Find where the given text appears and provide that cell's center as (X, Y) coordinate. 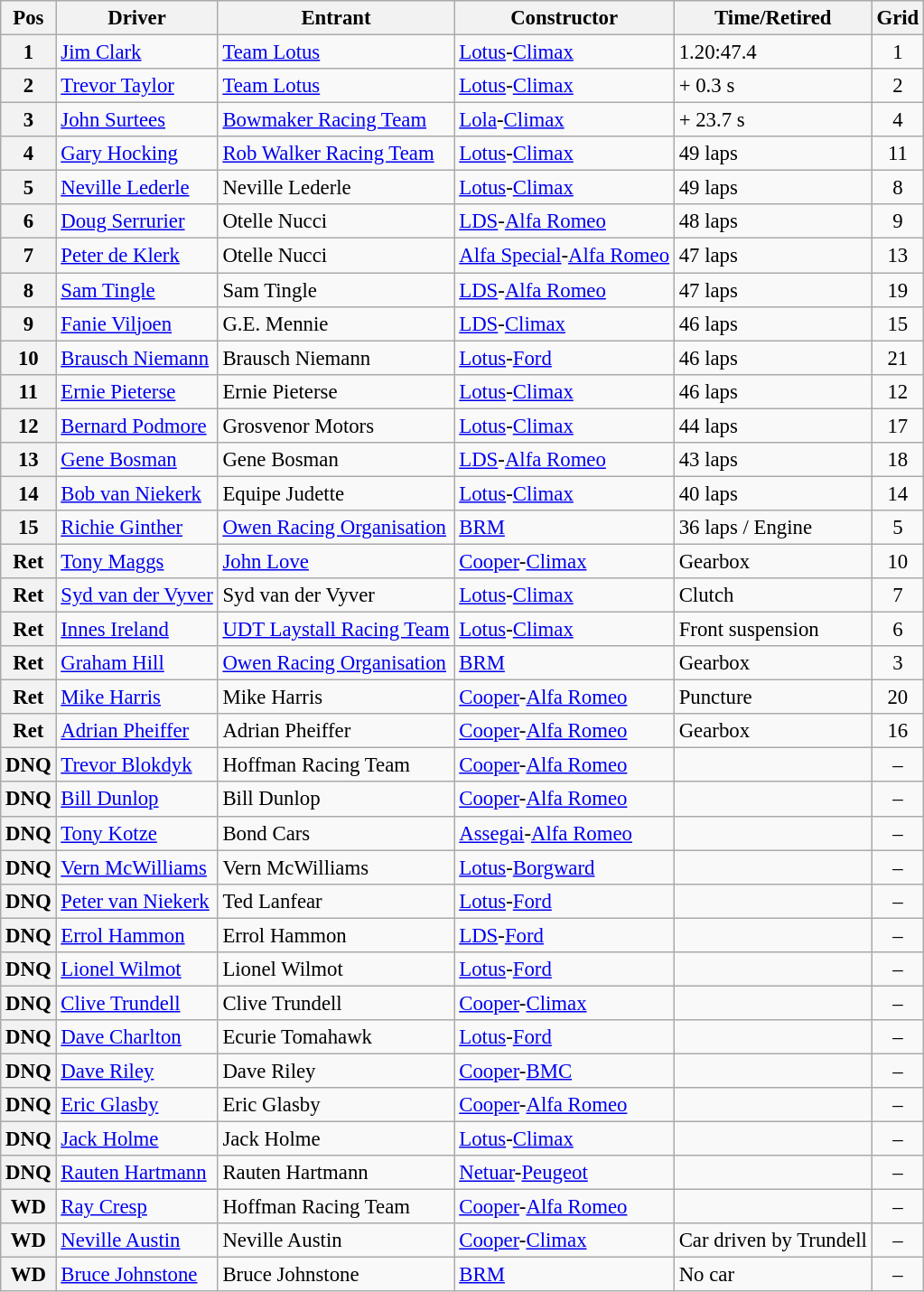
17 (898, 426)
1.20:47.4 (773, 52)
John Surtees (137, 120)
40 laps (773, 493)
LDS-Climax (564, 323)
Peter van Niekerk (137, 901)
18 (898, 460)
Trevor Blokdyk (137, 765)
Bob van Niekerk (137, 493)
Richie Ginther (137, 528)
Ecurie Tomahawk (336, 1037)
Grid (898, 18)
Netuar-Peugeot (564, 1173)
Jim Clark (137, 52)
Driver (137, 18)
43 laps (773, 460)
Tony Kotze (137, 833)
Equipe Judette (336, 493)
Bernard Podmore (137, 426)
Car driven by Trundell (773, 1241)
36 laps / Engine (773, 528)
Constructor (564, 18)
20 (898, 697)
Cooper-BMC (564, 1071)
Ted Lanfear (336, 901)
19 (898, 290)
Time/Retired (773, 18)
Trevor Taylor (137, 86)
LDS-Ford (564, 935)
Alfa Special-Alfa Romeo (564, 256)
Puncture (773, 697)
16 (898, 731)
Peter de Klerk (137, 256)
Doug Serrurier (137, 221)
No car (773, 1275)
Bowmaker Racing Team (336, 120)
+ 23.7 s (773, 120)
Gary Hocking (137, 154)
Lotus-Borgward (564, 867)
21 (898, 358)
Dave Charlton (137, 1037)
+ 0.3 s (773, 86)
G.E. Mennie (336, 323)
Clutch (773, 595)
48 laps (773, 221)
Graham Hill (137, 663)
Innes Ireland (137, 630)
44 laps (773, 426)
Assegai-Alfa Romeo (564, 833)
Rob Walker Racing Team (336, 154)
John Love (336, 561)
Front suspension (773, 630)
Entrant (336, 18)
Grosvenor Motors (336, 426)
Fanie Viljoen (137, 323)
UDT Laystall Racing Team (336, 630)
Lola-Climax (564, 120)
Tony Maggs (137, 561)
Ray Cresp (137, 1207)
Pos (29, 18)
Bond Cars (336, 833)
